Provide the (X, Y) coordinate of the cell's center where the given text is located.  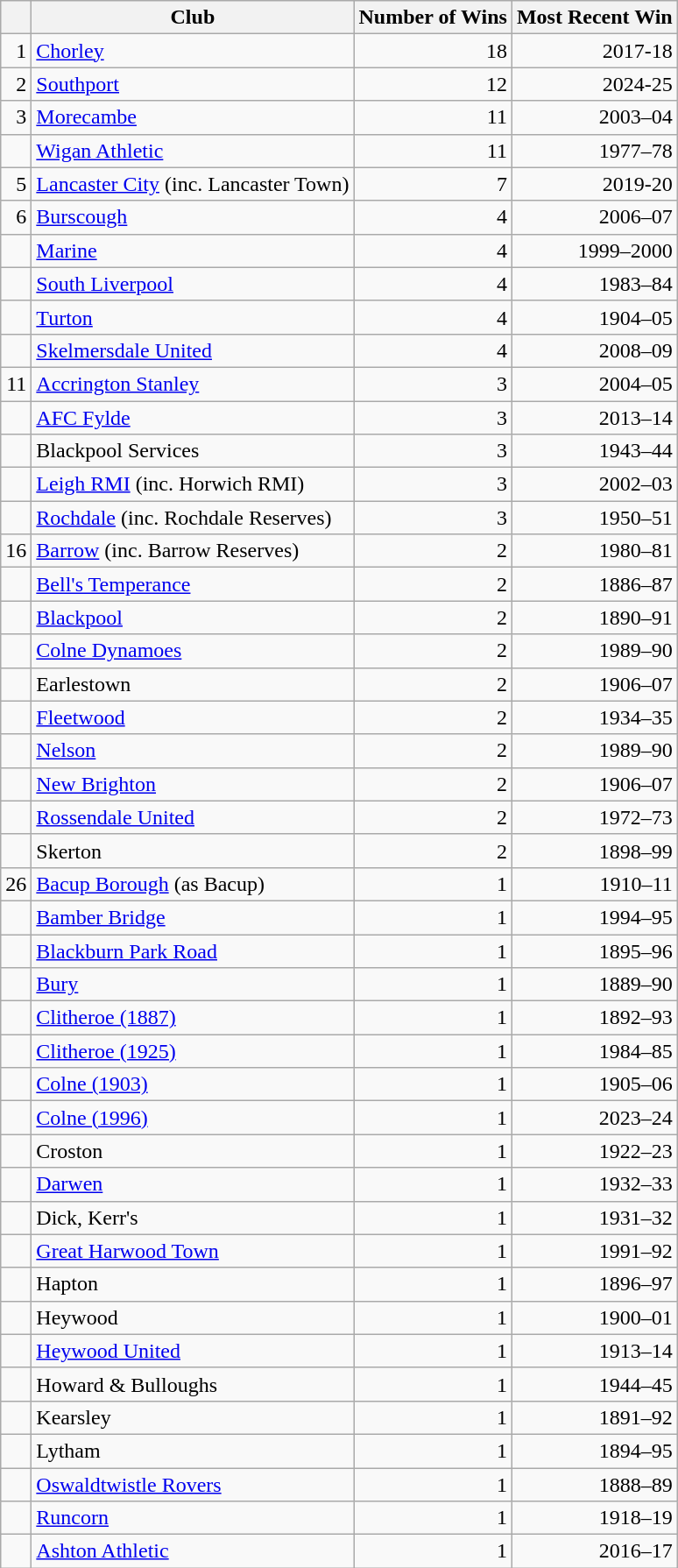
Colne (1903) (193, 1084)
1972–73 (594, 817)
Chorley (193, 51)
1898–99 (594, 851)
South Liverpool (193, 284)
Most Recent Win (594, 18)
Dick, Kerr's (193, 1218)
26 (16, 884)
1944–45 (594, 1384)
Lytham (193, 1451)
1999–2000 (594, 251)
Barrow (inc. Barrow Reserves) (193, 551)
Colne Dynamoes (193, 651)
2023–24 (594, 1118)
Howard & Bulloughs (193, 1384)
1918–19 (594, 1518)
1910–11 (594, 884)
12 (433, 84)
1896–97 (594, 1284)
Skelmersdale United (193, 350)
Heywood (193, 1317)
1888–89 (594, 1485)
16 (16, 551)
1994–95 (594, 917)
Kearsley (193, 1417)
Marine (193, 251)
Accrington Stanley (193, 384)
2013–14 (594, 418)
Club (193, 18)
Number of Wins (433, 18)
New Brighton (193, 784)
1977–78 (594, 151)
1991–92 (594, 1251)
2017-18 (594, 51)
Clitheroe (1925) (193, 1051)
Croston (193, 1151)
1980–81 (594, 551)
Turton (193, 317)
1904–05 (594, 317)
1984–85 (594, 1051)
1895–96 (594, 950)
Bamber Bridge (193, 917)
Bell's Temperance (193, 584)
Clitheroe (1887) (193, 1018)
1913–14 (594, 1351)
Southport (193, 84)
Blackburn Park Road (193, 950)
18 (433, 51)
Earlestown (193, 684)
1892–93 (594, 1018)
1950–51 (594, 518)
2008–09 (594, 350)
AFC Fylde (193, 418)
Nelson (193, 751)
Bury (193, 985)
Blackpool (193, 618)
Bacup Borough (as Bacup) (193, 884)
Blackpool Services (193, 451)
Heywood United (193, 1351)
1886–87 (594, 584)
1943–44 (594, 451)
1922–23 (594, 1151)
2003–04 (594, 117)
Hapton (193, 1284)
2004–05 (594, 384)
Oswaldtwistle Rovers (193, 1485)
1931–32 (594, 1218)
Leigh RMI (inc. Horwich RMI) (193, 484)
1900–01 (594, 1317)
2019-20 (594, 184)
1894–95 (594, 1451)
Burscough (193, 217)
2002–03 (594, 484)
6 (16, 217)
Lancaster City (inc. Lancaster Town) (193, 184)
1934–35 (594, 717)
Rossendale United (193, 817)
7 (433, 184)
Ashton Athletic (193, 1551)
2024-25 (594, 84)
1932–33 (594, 1184)
Morecambe (193, 117)
1983–84 (594, 284)
1891–92 (594, 1417)
Fleetwood (193, 717)
Wigan Athletic (193, 151)
Rochdale (inc. Rochdale Reserves) (193, 518)
Runcorn (193, 1518)
Great Harwood Town (193, 1251)
Skerton (193, 851)
2006–07 (594, 217)
Colne (1996) (193, 1118)
Darwen (193, 1184)
1905–06 (594, 1084)
1890–91 (594, 618)
1889–90 (594, 985)
5 (16, 184)
2016–17 (594, 1551)
